Return [X, Y] of the center of cell containing provided text 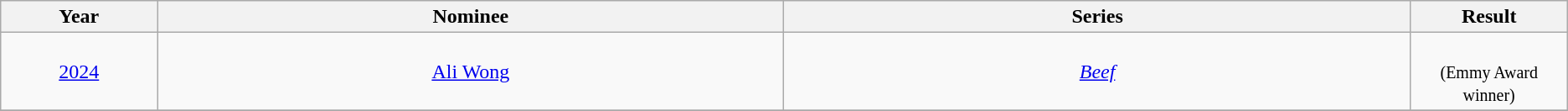
2024 [79, 71]
Ali Wong [471, 71]
Beef [1097, 71]
Year [79, 17]
Result [1489, 17]
Series [1097, 17]
Nominee [471, 17]
(Emmy Award winner) [1489, 71]
